Scan for the cell matching the given text and deliver its [x, y] coordinate at center. 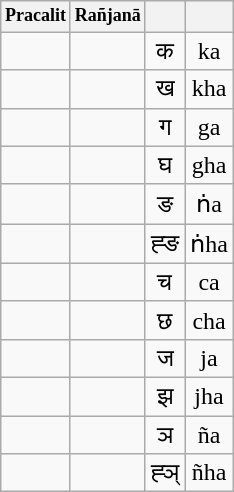
छ [165, 320]
ñha [210, 473]
ञ [165, 435]
Pracalit [36, 16]
kha [210, 89]
ja [210, 358]
Rañjanā [108, 16]
ख [165, 89]
च [165, 282]
jha [210, 396]
ña [210, 435]
घ [165, 165]
ṅha [210, 244]
ग [165, 127]
क [165, 51]
ṅa [210, 204]
ह्ञ् [165, 473]
ज [165, 358]
ka [210, 51]
ङ [165, 204]
gha [210, 165]
ga [210, 127]
cha [210, 320]
झ [165, 396]
ह्ङ [165, 244]
ca [210, 282]
